For the text-containing cell, return its midpoint in (x, y) coordinate format. 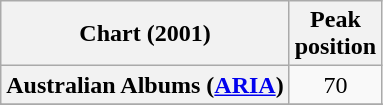
Australian Albums (ARIA) (145, 85)
70 (335, 85)
Chart (2001) (145, 34)
Peakposition (335, 34)
